Determine the (x, y) coordinate at the center of the cell enclosing the given text.  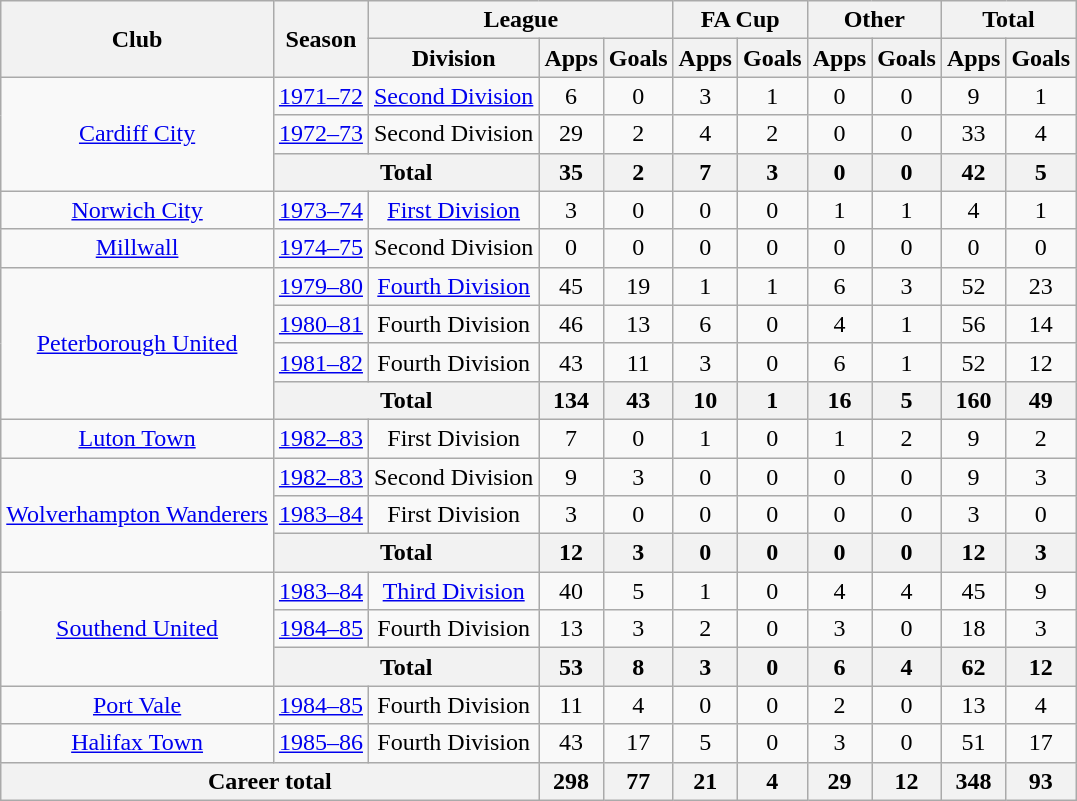
1971–72 (320, 96)
160 (973, 400)
298 (571, 781)
Millwall (138, 248)
Norwich City (138, 210)
1981–82 (320, 362)
Season (320, 39)
1980–81 (320, 324)
21 (705, 781)
53 (571, 667)
19 (638, 286)
1973–74 (320, 210)
Luton Town (138, 438)
8 (638, 667)
Southend United (138, 629)
10 (705, 400)
14 (1041, 324)
FA Cup (740, 20)
348 (973, 781)
1985–86 (320, 743)
77 (638, 781)
51 (973, 743)
1974–75 (320, 248)
62 (973, 667)
49 (1041, 400)
46 (571, 324)
1972–73 (320, 134)
Other (874, 20)
Third Division (453, 591)
Halifax Town (138, 743)
Club (138, 39)
40 (571, 591)
35 (571, 172)
Port Vale (138, 705)
93 (1041, 781)
Wolverhampton Wanderers (138, 515)
1979–80 (320, 286)
33 (973, 134)
Career total (270, 781)
16 (839, 400)
18 (973, 629)
Cardiff City (138, 134)
23 (1041, 286)
134 (571, 400)
League (520, 20)
56 (973, 324)
42 (973, 172)
Peterborough United (138, 343)
Division (453, 58)
